From the cell containing the given text, extract its center point as [x, y] coordinate. 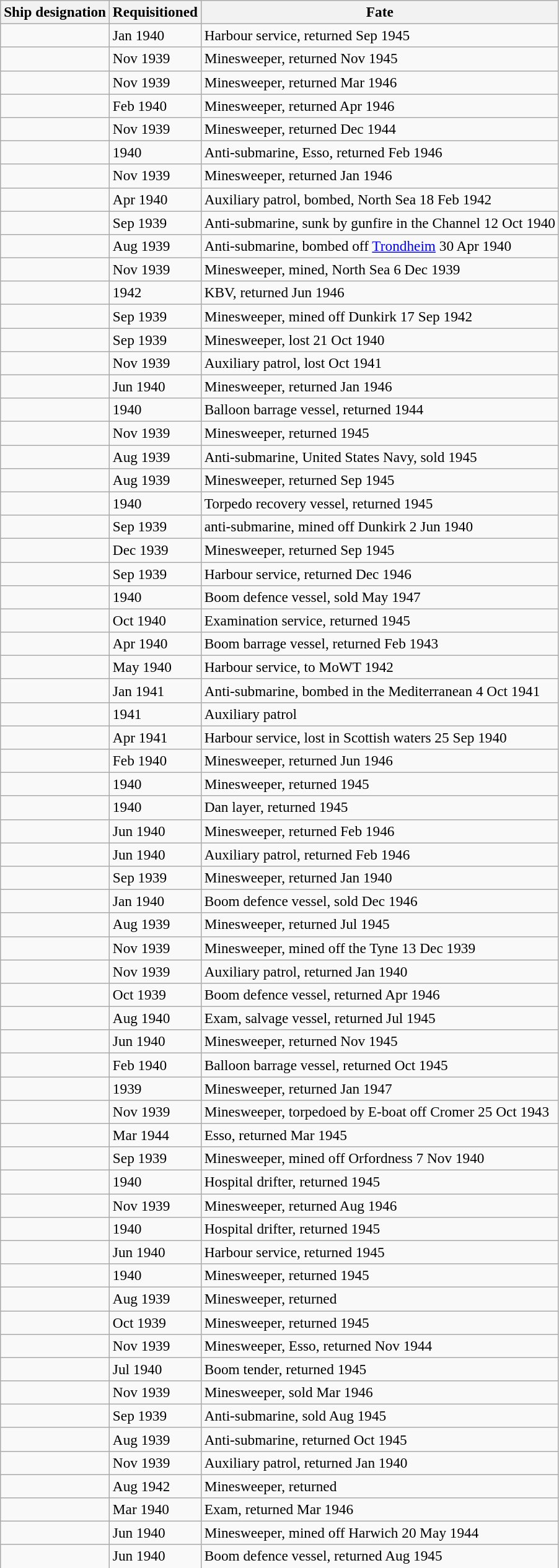
Minesweeper, mined off Harwich 20 May 1944 [379, 1533]
Minesweeper, returned Apr 1946 [379, 105]
Minesweeper, returned Jul 1945 [379, 925]
Apr 1941 [155, 737]
Minesweeper, returned Jun 1946 [379, 760]
Aug 1940 [155, 1018]
Anti-submarine, United States Navy, sold 1945 [379, 456]
Exam, salvage vessel, returned Jul 1945 [379, 1018]
1941 [155, 714]
Anti-submarine, bombed in the Mediterranean 4 Oct 1941 [379, 690]
Harbour service, returned Sep 1945 [379, 35]
Auxiliary patrol, bombed, North Sea 18 Feb 1942 [379, 199]
Boom defence vessel, sold Dec 1946 [379, 901]
Minesweeper, returned Mar 1946 [379, 82]
Boom defence vessel, returned Aug 1945 [379, 1556]
Boom tender, returned 1945 [379, 1369]
Dec 1939 [155, 550]
Anti-submarine, sunk by gunfire in the Channel 12 Oct 1940 [379, 222]
May 1940 [155, 667]
Boom defence vessel, returned Apr 1946 [379, 995]
Mar 1944 [155, 1135]
Minesweeper, returned Dec 1944 [379, 129]
Examination service, returned 1945 [379, 621]
Minesweeper, lost 21 Oct 1940 [379, 339]
Minesweeper, Esso, returned Nov 1944 [379, 1346]
Anti-submarine, returned Oct 1945 [379, 1439]
Fate [379, 12]
Minesweeper, returned Feb 1946 [379, 831]
Oct 1940 [155, 621]
Auxiliary patrol, lost Oct 1941 [379, 363]
1939 [155, 1088]
Balloon barrage vessel, returned Oct 1945 [379, 1065]
Auxiliary patrol, returned Feb 1946 [379, 854]
Minesweeper, mined off Orfordness 7 Nov 1940 [379, 1159]
Harbour service, to MoWT 1942 [379, 667]
Boom defence vessel, sold May 1947 [379, 597]
Requisitioned [155, 12]
Aug 1942 [155, 1486]
Exam, returned Mar 1946 [379, 1509]
Minesweeper, returned Jan 1940 [379, 878]
Torpedo recovery vessel, returned 1945 [379, 503]
Minesweeper, returned Jan 1947 [379, 1088]
anti-submarine, mined off Dunkirk 2 Jun 1940 [379, 526]
Minesweeper, sold Mar 1946 [379, 1392]
1942 [155, 293]
Balloon barrage vessel, returned 1944 [379, 410]
Mar 1940 [155, 1509]
Anti-submarine, Esso, returned Feb 1946 [379, 152]
Anti-submarine, bombed off Trondheim 30 Apr 1940 [379, 246]
KBV, returned Jun 1946 [379, 293]
Ship designation [55, 12]
Anti-submarine, sold Aug 1945 [379, 1416]
Esso, returned Mar 1945 [379, 1135]
Harbour service, returned Dec 1946 [379, 573]
Minesweeper, mined, North Sea 6 Dec 1939 [379, 269]
Boom barrage vessel, returned Feb 1943 [379, 643]
Minesweeper, returned Aug 1946 [379, 1205]
Minesweeper, mined off the Tyne 13 Dec 1939 [379, 948]
Dan layer, returned 1945 [379, 808]
Auxiliary patrol [379, 714]
Minesweeper, mined off Dunkirk 17 Sep 1942 [379, 316]
Jul 1940 [155, 1369]
Jan 1941 [155, 690]
Harbour service, returned 1945 [379, 1252]
Harbour service, lost in Scottish waters 25 Sep 1940 [379, 737]
Minesweeper, torpedoed by E-boat off Cromer 25 Oct 1943 [379, 1112]
